Extract the (X, Y) coordinate from the center of the cell holding the provided text.  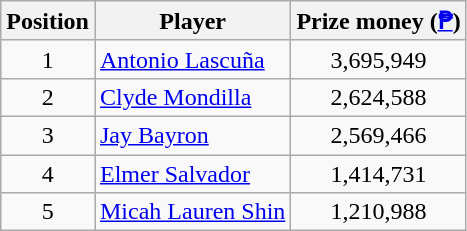
1,414,731 (378, 173)
Clyde Mondilla (192, 97)
Micah Lauren Shin (192, 212)
3,695,949 (378, 59)
2,569,466 (378, 135)
1 (48, 59)
Elmer Salvador (192, 173)
5 (48, 212)
1,210,988 (378, 212)
Jay Bayron (192, 135)
3 (48, 135)
Player (192, 21)
Position (48, 21)
2 (48, 97)
Prize money (₱) (378, 21)
4 (48, 173)
2,624,588 (378, 97)
Antonio Lascuña (192, 59)
